Capture the cell that displays the provided text and extract its (x, y) central coordinate. 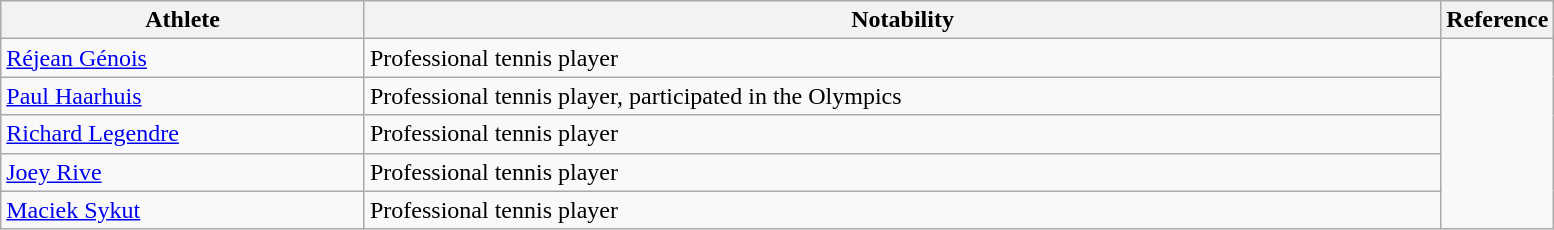
Professional tennis player, participated in the Olympics (902, 96)
Athlete (183, 20)
Maciek Sykut (183, 210)
Reference (1498, 20)
Notability (902, 20)
Paul Haarhuis (183, 96)
Joey Rive (183, 172)
Richard Legendre (183, 134)
Réjean Génois (183, 58)
